Return the [X, Y] coordinate for the center point of the cell that contains the specified text.  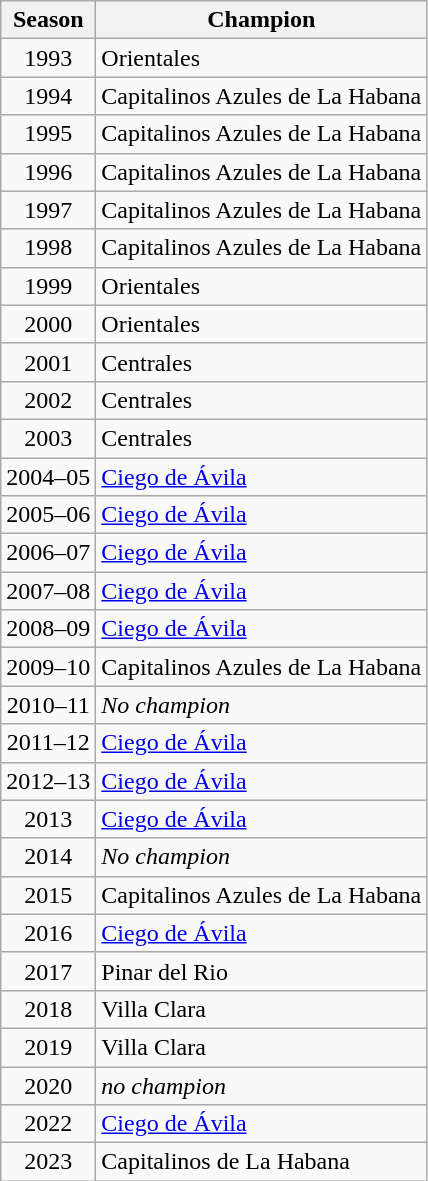
2013 [48, 819]
2019 [48, 1047]
1998 [48, 248]
2003 [48, 438]
Pinar del Rio [262, 971]
2000 [48, 324]
1994 [48, 96]
1996 [48, 172]
1999 [48, 286]
Season [48, 20]
Champion [262, 20]
Capitalinos de La Habana [262, 1162]
2020 [48, 1085]
2011–12 [48, 743]
2015 [48, 895]
2012–13 [48, 781]
2007–08 [48, 591]
2001 [48, 362]
2016 [48, 933]
2002 [48, 400]
2018 [48, 1009]
2009–10 [48, 667]
2017 [48, 971]
2014 [48, 857]
1997 [48, 210]
1993 [48, 58]
2010–11 [48, 705]
2006–07 [48, 553]
2023 [48, 1162]
2004–05 [48, 477]
2008–09 [48, 629]
2005–06 [48, 515]
2022 [48, 1124]
no champion [262, 1085]
1995 [48, 134]
